Return (x, y) of the center of cell containing provided text 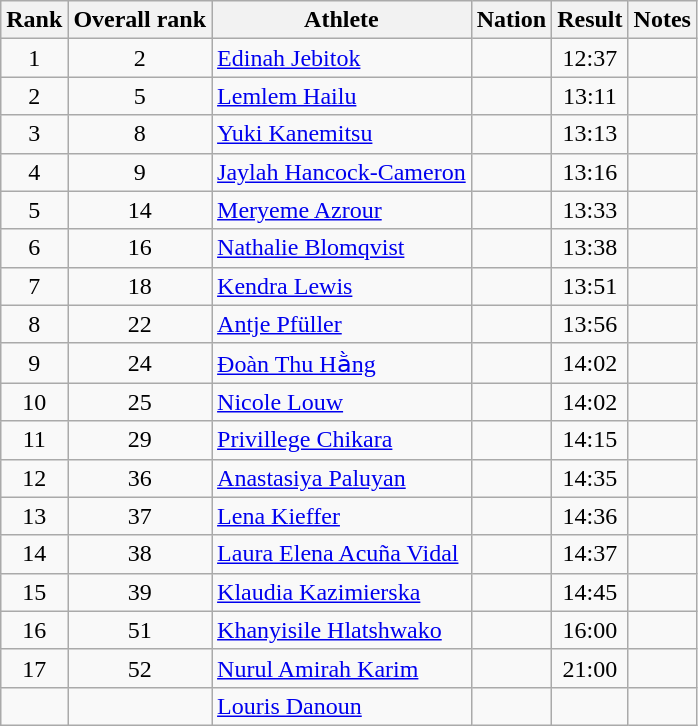
3 (34, 134)
14:45 (590, 592)
13 (34, 516)
Rank (34, 20)
14:36 (590, 516)
21:00 (590, 668)
Yuki Kanemitsu (342, 134)
Đoàn Thu Hằng (342, 363)
Privillege Chikara (342, 440)
Meryeme Azrour (342, 210)
Athlete (342, 20)
13:33 (590, 210)
1 (34, 58)
6 (34, 248)
Lena Kieffer (342, 516)
Jaylah Hancock-Cameron (342, 172)
Antje Pfüller (342, 324)
11 (34, 440)
Nation (511, 20)
12 (34, 478)
13:13 (590, 134)
17 (34, 668)
Notes (662, 20)
10 (34, 402)
38 (140, 554)
37 (140, 516)
15 (34, 592)
18 (140, 286)
Kendra Lewis (342, 286)
14:15 (590, 440)
12:37 (590, 58)
13:38 (590, 248)
Khanyisile Hlatshwako (342, 630)
36 (140, 478)
Result (590, 20)
16:00 (590, 630)
7 (34, 286)
Edinah Jebitok (342, 58)
Nathalie Blomqvist (342, 248)
Nicole Louw (342, 402)
4 (34, 172)
52 (140, 668)
Louris Danoun (342, 706)
24 (140, 363)
Anastasiya Paluyan (342, 478)
13:56 (590, 324)
Laura Elena Acuña Vidal (342, 554)
51 (140, 630)
14:37 (590, 554)
Klaudia Kazimierska (342, 592)
Lemlem Hailu (342, 96)
25 (140, 402)
14:35 (590, 478)
29 (140, 440)
Overall rank (140, 20)
13:51 (590, 286)
13:16 (590, 172)
39 (140, 592)
13:11 (590, 96)
Nurul Amirah Karim (342, 668)
22 (140, 324)
